Detect which cell encompasses the target text, then output its [X, Y] center coordinate. 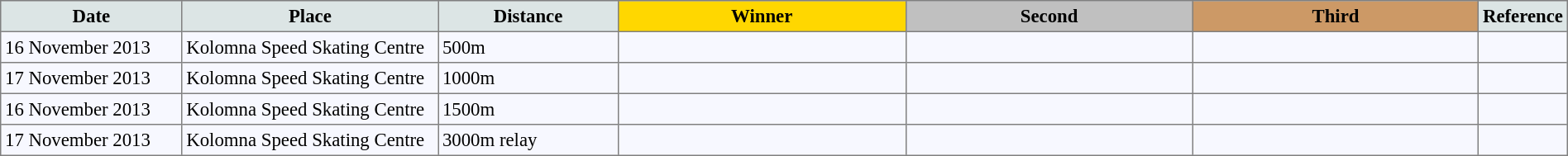
500m [528, 47]
1500m [528, 109]
Place [310, 17]
Distance [528, 17]
Reference [1523, 17]
Second [1049, 17]
1000m [528, 78]
Winner [762, 17]
3000m relay [528, 140]
Third [1336, 17]
Date [91, 17]
